Search for the cell housing the specified text and yield its (x, y) center coordinate. 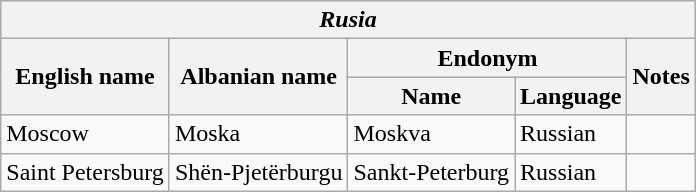
Language (571, 96)
Saint Petersburg (86, 172)
Endonym (488, 58)
English name (86, 77)
Moska (258, 134)
Moskva (432, 134)
Rusia (348, 20)
Notes (661, 77)
Sankt-Peterburg (432, 172)
Moscow (86, 134)
Albanian name (258, 77)
Name (432, 96)
Shën-Pjetërburgu (258, 172)
